Return (X, Y) of the center of cell containing provided text 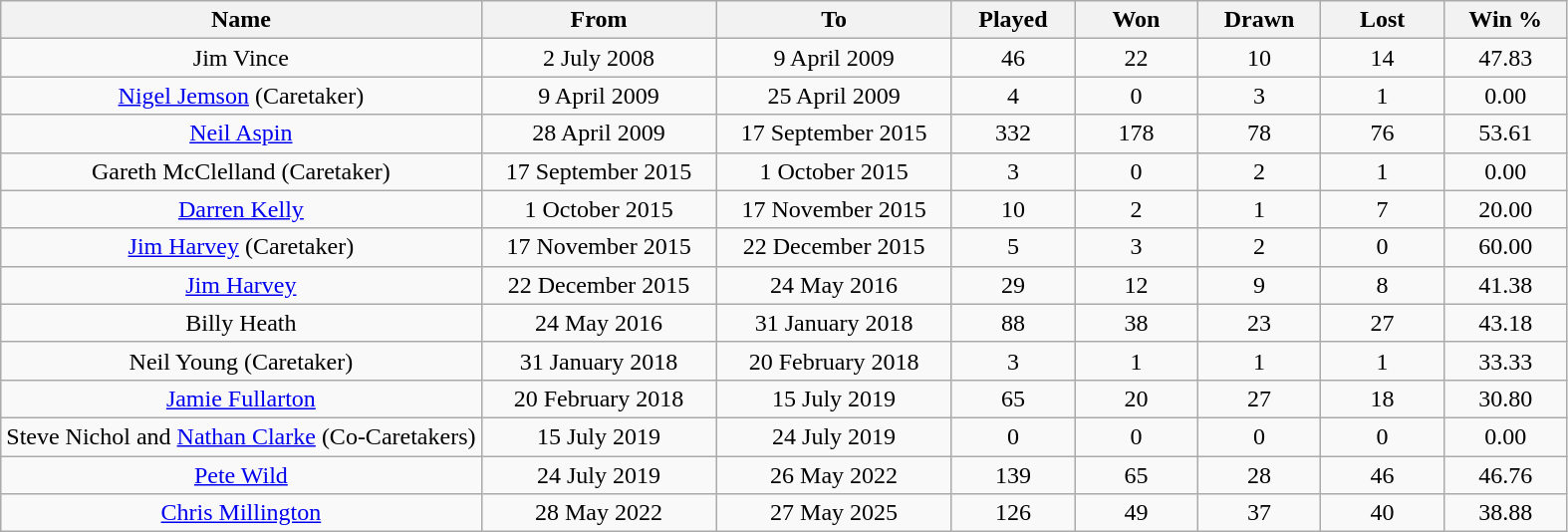
20 (1137, 399)
Pete Wild (241, 475)
76 (1383, 133)
38 (1137, 323)
To (834, 20)
2 July 2008 (599, 58)
28 April 2009 (599, 133)
Played (1013, 20)
Darren Kelly (241, 209)
Gareth McClelland (Caretaker) (241, 171)
43.18 (1505, 323)
Name (241, 20)
126 (1013, 513)
47.83 (1505, 58)
28 (1259, 475)
29 (1013, 285)
23 (1259, 323)
88 (1013, 323)
40 (1383, 513)
9 (1259, 285)
60.00 (1505, 247)
4 (1013, 96)
22 (1137, 58)
37 (1259, 513)
46.76 (1505, 475)
78 (1259, 133)
30.80 (1505, 399)
27 May 2025 (834, 513)
Nigel Jemson (Caretaker) (241, 96)
Drawn (1259, 20)
28 May 2022 (599, 513)
5 (1013, 247)
41.38 (1505, 285)
Steve Nichol and Nathan Clarke (Co-Caretakers) (241, 436)
53.61 (1505, 133)
From (599, 20)
Jim Harvey (Caretaker) (241, 247)
20.00 (1505, 209)
Neil Young (Caretaker) (241, 361)
Lost (1383, 20)
Win % (1505, 20)
12 (1137, 285)
18 (1383, 399)
38.88 (1505, 513)
25 April 2009 (834, 96)
Chris Millington (241, 513)
Billy Heath (241, 323)
139 (1013, 475)
33.33 (1505, 361)
178 (1137, 133)
Jim Vince (241, 58)
7 (1383, 209)
14 (1383, 58)
Neil Aspin (241, 133)
8 (1383, 285)
332 (1013, 133)
Won (1137, 20)
26 May 2022 (834, 475)
Jim Harvey (241, 285)
49 (1137, 513)
Jamie Fullarton (241, 399)
